Locate the cell with the specified text and output its (X, Y) center coordinate. 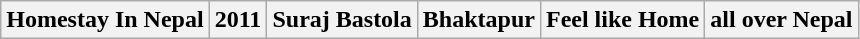
Bhaktapur (478, 20)
2011 (238, 20)
all over Nepal (782, 20)
Homestay In Nepal (105, 20)
Suraj Bastola (342, 20)
Feel like Home (622, 20)
